For the text-containing cell, return its midpoint in [X, Y] coordinate format. 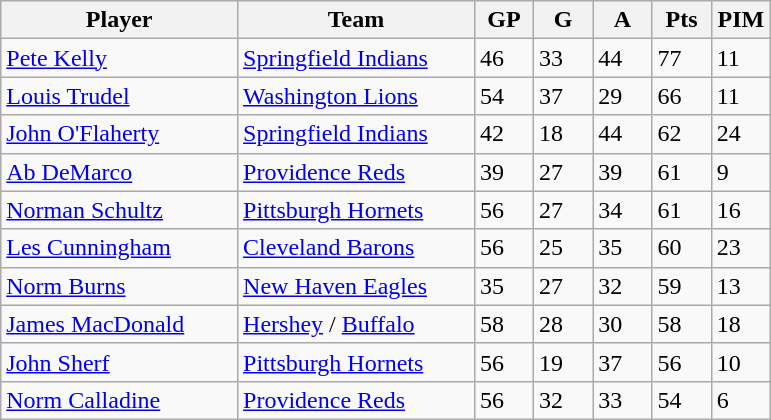
28 [564, 324]
42 [504, 134]
John Sherf [120, 362]
59 [682, 286]
Team [356, 20]
13 [740, 286]
PIM [740, 20]
Washington Lions [356, 96]
John O'Flaherty [120, 134]
Norm Burns [120, 286]
Pete Kelly [120, 58]
9 [740, 172]
24 [740, 134]
29 [622, 96]
23 [740, 248]
A [622, 20]
30 [622, 324]
25 [564, 248]
62 [682, 134]
46 [504, 58]
66 [682, 96]
New Haven Eagles [356, 286]
77 [682, 58]
34 [622, 210]
Player [120, 20]
19 [564, 362]
Louis Trudel [120, 96]
Cleveland Barons [356, 248]
Les Cunningham [120, 248]
James MacDonald [120, 324]
Norman Schultz [120, 210]
60 [682, 248]
Hershey / Buffalo [356, 324]
10 [740, 362]
Norm Calladine [120, 400]
16 [740, 210]
Pts [682, 20]
Ab DeMarco [120, 172]
GP [504, 20]
G [564, 20]
6 [740, 400]
